From the cell containing the given text, extract its center point as [x, y] coordinate. 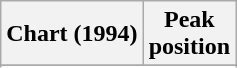
Chart (1994) [72, 34]
Peak position [189, 34]
